Identify which cell holds the provided text, then report its (X, Y) central coordinate. 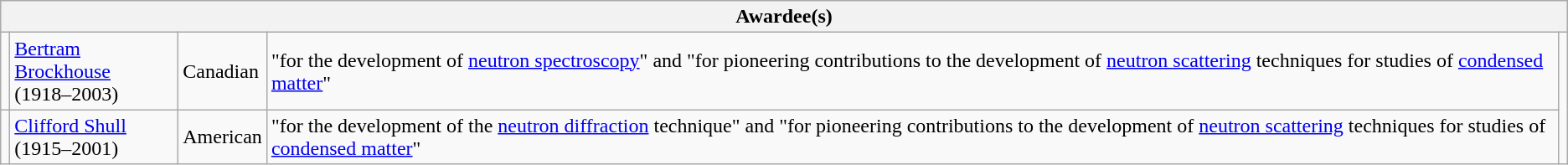
Awardee(s) (784, 17)
Clifford Shull(1915–2001) (94, 137)
American (223, 137)
Bertram Brockhouse(1918–2003) (94, 71)
Canadian (223, 71)
